Return [X, Y] of the center of cell containing provided text 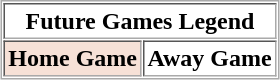
Home Game [73, 58]
Away Game [210, 58]
Future Games Legend [140, 21]
